Identify which cell holds the provided text, then report its (x, y) central coordinate. 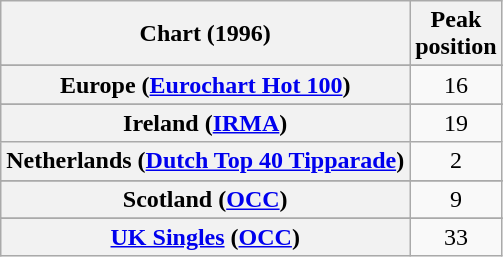
Chart (1996) (206, 34)
Peakposition (456, 34)
19 (456, 123)
2 (456, 161)
Europe (Eurochart Hot 100) (206, 85)
Ireland (IRMA) (206, 123)
Netherlands (Dutch Top 40 Tipparade) (206, 161)
9 (456, 199)
16 (456, 85)
Scotland (OCC) (206, 199)
33 (456, 237)
UK Singles (OCC) (206, 237)
